Scan for the cell matching the given text and deliver its [X, Y] coordinate at center. 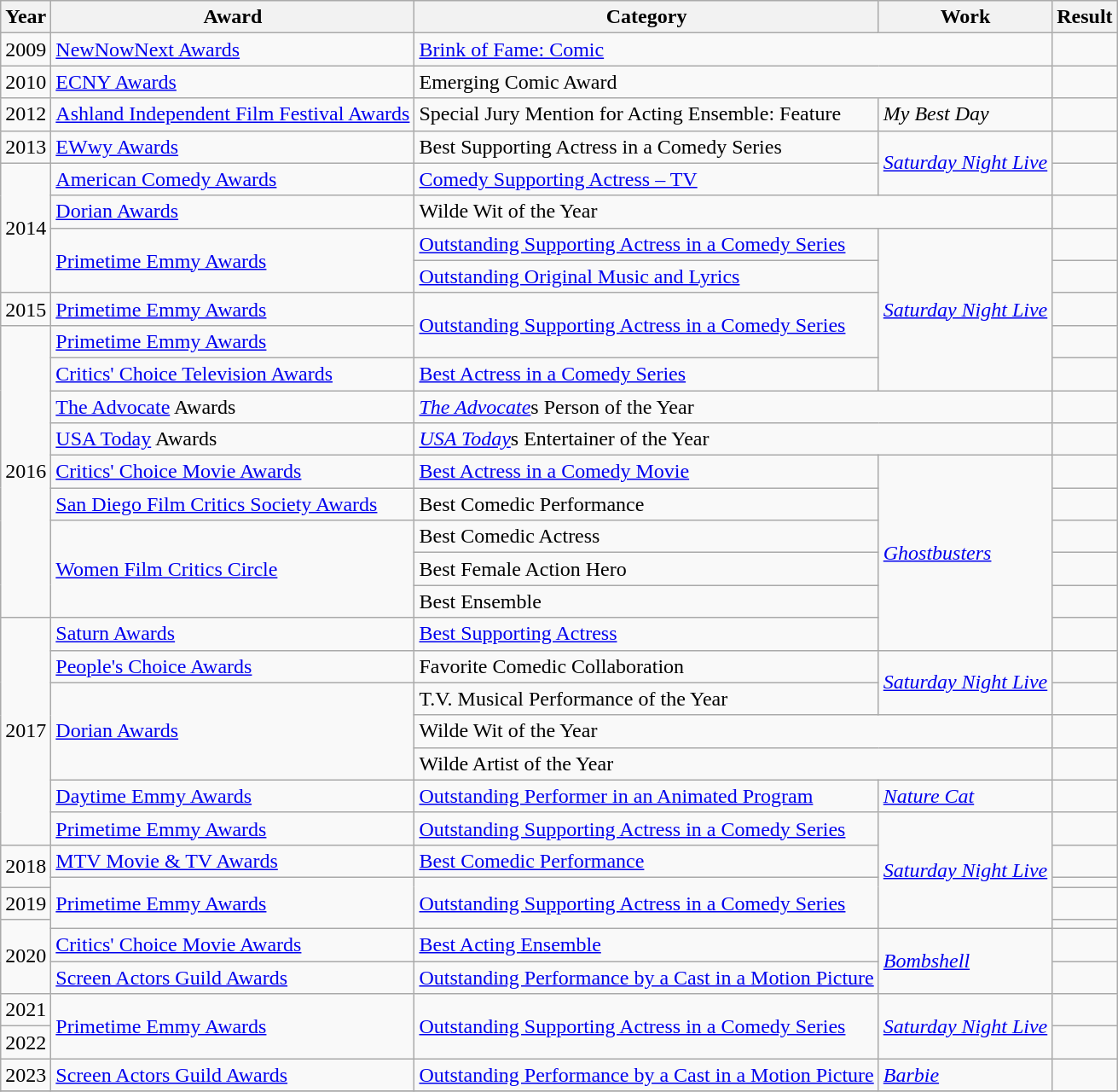
Award [233, 17]
Result [1085, 17]
Favorite Comedic Collaboration [646, 666]
2012 [26, 114]
2010 [26, 82]
Wilde Artist of the Year [733, 764]
2023 [26, 1075]
Comedy Supporting Actress – TV [646, 179]
The Advocates Person of the Year [733, 407]
Best Acting Ensemble [646, 945]
Year [26, 17]
Nature Cat [965, 796]
Outstanding Original Music and Lyrics [646, 276]
T.V. Musical Performance of the Year [646, 699]
Category [646, 17]
Best Ensemble [646, 601]
2021 [26, 1010]
Brink of Fame: Comic [733, 49]
Outstanding Performer in an Animated Program [646, 796]
2018 [26, 865]
Critics' Choice Television Awards [233, 374]
Best Actress in a Comedy Series [646, 374]
2015 [26, 309]
Best Actress in a Comedy Movie [646, 472]
Best Supporting Actress in a Comedy Series [646, 147]
2019 [26, 903]
ECNY Awards [233, 82]
American Comedy Awards [233, 179]
Best Comedic Actress [646, 537]
2016 [26, 471]
Ghostbusters [965, 553]
2013 [26, 147]
Women Film Critics Circle [233, 569]
USA Today Awards [233, 439]
Saturn Awards [233, 634]
The Advocate Awards [233, 407]
2022 [26, 1043]
USA Todays Entertainer of the Year [733, 439]
2017 [26, 731]
People's Choice Awards [233, 666]
San Diego Film Critics Society Awards [233, 504]
Special Jury Mention for Acting Ensemble: Feature [646, 114]
Ashland Independent Film Festival Awards [233, 114]
NewNowNext Awards [233, 49]
Daytime Emmy Awards [233, 796]
Work [965, 17]
2020 [26, 957]
My Best Day [965, 114]
EWwy Awards [233, 147]
Bombshell [965, 961]
Barbie [965, 1075]
Best Supporting Actress [646, 634]
MTV Movie & TV Awards [233, 861]
2009 [26, 49]
Best Female Action Hero [646, 569]
Emerging Comic Award [733, 82]
2014 [26, 228]
